Find where the given text appears and provide that cell's center as (x, y) coordinate. 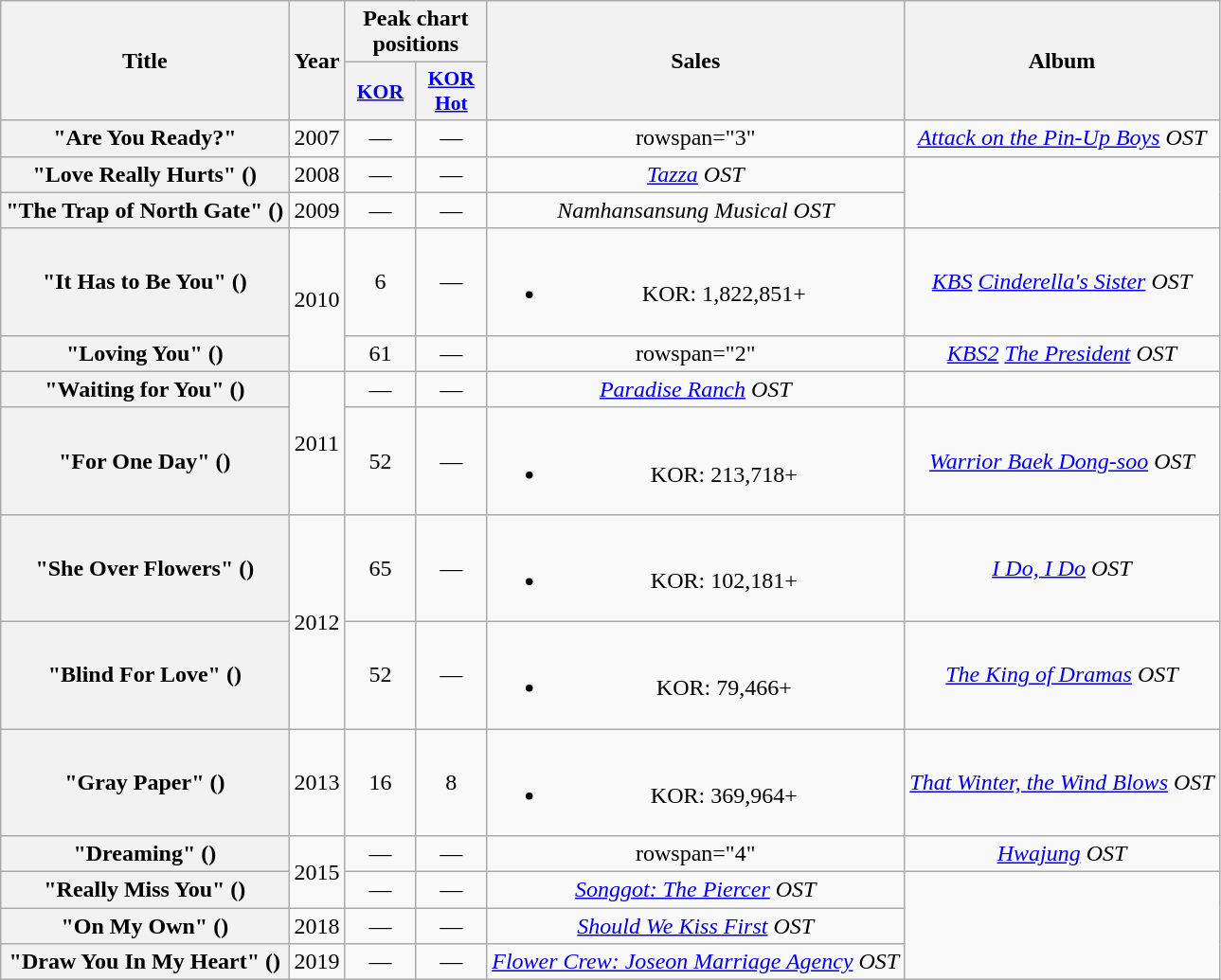
Album (1062, 61)
2009 (316, 210)
"Waiting for You" () (145, 389)
The King of Dramas OST (1062, 674)
KOR: 369,964+ (695, 782)
"It Has to Be You" () (145, 282)
"Love Really Hurts" () (145, 174)
2010 (316, 299)
"On My Own" () (145, 926)
KOR (381, 91)
"Really Miss You" () (145, 890)
2018 (316, 926)
"Are You Ready?" (145, 138)
"Gray Paper" () (145, 782)
2012 (316, 621)
Flower Crew: Joseon Marriage Agency OST (695, 962)
KOR: 102,181+ (695, 568)
KOR: 213,718+ (695, 460)
8 (451, 782)
I Do, I Do OST (1062, 568)
KORHot (451, 91)
"Blind For Love" () (145, 674)
Sales (695, 61)
Year (316, 61)
Warrior Baek Dong-soo OST (1062, 460)
KBS2 The President OST (1062, 353)
2013 (316, 782)
Peak chart positions (416, 32)
61 (381, 353)
rowspan="2" (695, 353)
65 (381, 568)
KOR: 1,822,851+ (695, 282)
That Winter, the Wind Blows OST (1062, 782)
"Draw You In My Heart" () (145, 962)
2019 (316, 962)
"For One Day" () (145, 460)
Hwajung OST (1062, 854)
2007 (316, 138)
Should We Kiss First OST (695, 926)
"The Trap of North Gate" () (145, 210)
6 (381, 282)
Songgot: The Piercer OST (695, 890)
"She Over Flowers" () (145, 568)
"Loving You" () (145, 353)
rowspan="3" (695, 138)
Namhansansung Musical OST (695, 210)
2008 (316, 174)
2015 (316, 872)
Tazza OST (695, 174)
Attack on the Pin-Up Boys OST (1062, 138)
rowspan="4" (695, 854)
KOR: 79,466+ (695, 674)
KBS Cinderella's Sister OST (1062, 282)
"Dreaming" () (145, 854)
2011 (316, 443)
Paradise Ranch OST (695, 389)
16 (381, 782)
Title (145, 61)
